Return (x, y) of the center of cell containing provided text 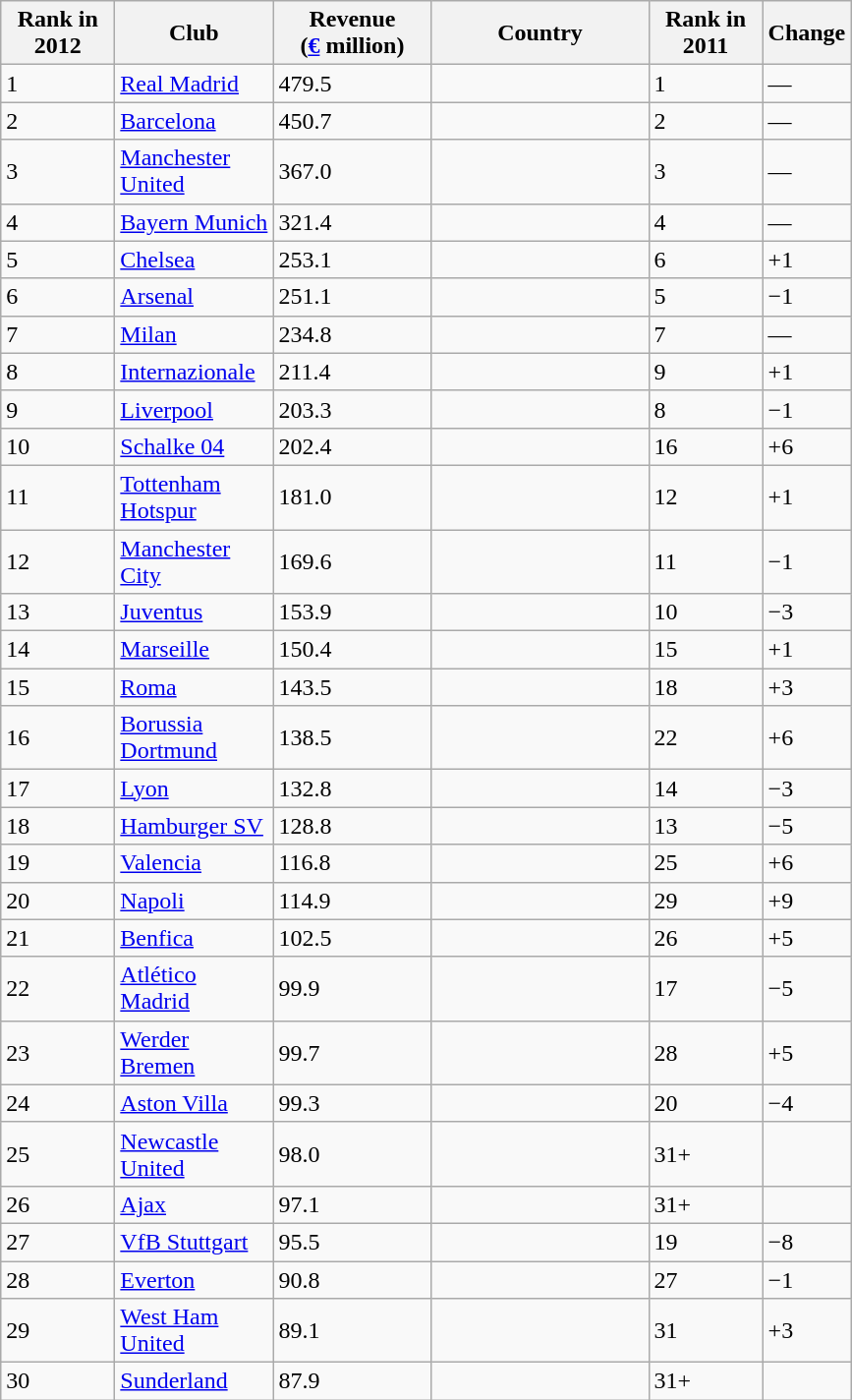
Lyon (195, 788)
Juventus (195, 612)
251.1 (352, 297)
138.5 (352, 737)
98.0 (352, 1154)
99.3 (352, 1103)
Newcastle United (195, 1154)
30 (58, 1381)
Roma (195, 687)
234.8 (352, 334)
116.8 (352, 863)
87.9 (352, 1381)
450.7 (352, 121)
Benfica (195, 938)
169.6 (352, 560)
Rank in2011 (706, 33)
99.7 (352, 1052)
128.8 (352, 826)
24 (58, 1103)
Milan (195, 334)
181.0 (352, 497)
Manchester City (195, 560)
150.4 (352, 650)
Bayern Munich (195, 222)
Country (540, 33)
97.1 (352, 1204)
Barcelona (195, 121)
31 (706, 1331)
89.1 (352, 1331)
Real Madrid (195, 84)
Rank in2012 (58, 33)
99.9 (352, 989)
Schalke 04 (195, 446)
Sunderland (195, 1381)
+9 (807, 901)
−4 (807, 1103)
Ajax (195, 1204)
90.8 (352, 1279)
Club (195, 33)
Tottenham Hotspur (195, 497)
Borussia Dortmund (195, 737)
202.4 (352, 446)
21 (58, 938)
367.0 (352, 171)
Everton (195, 1279)
Revenue (€ million) (352, 33)
253.1 (352, 260)
203.3 (352, 409)
Manchester United (195, 171)
VfB Stuttgart (195, 1242)
West Ham United (195, 1331)
Liverpool (195, 409)
Chelsea (195, 260)
Arsenal (195, 297)
23 (58, 1052)
Change (807, 33)
Marseille (195, 650)
132.8 (352, 788)
211.4 (352, 372)
321.4 (352, 222)
114.9 (352, 901)
Valencia (195, 863)
−8 (807, 1242)
479.5 (352, 84)
95.5 (352, 1242)
Atlético Madrid (195, 989)
Aston Villa (195, 1103)
Werder Bremen (195, 1052)
Internazionale (195, 372)
153.9 (352, 612)
143.5 (352, 687)
Hamburger SV (195, 826)
Napoli (195, 901)
102.5 (352, 938)
